Detect which cell encompasses the target text, then output its (x, y) center coordinate. 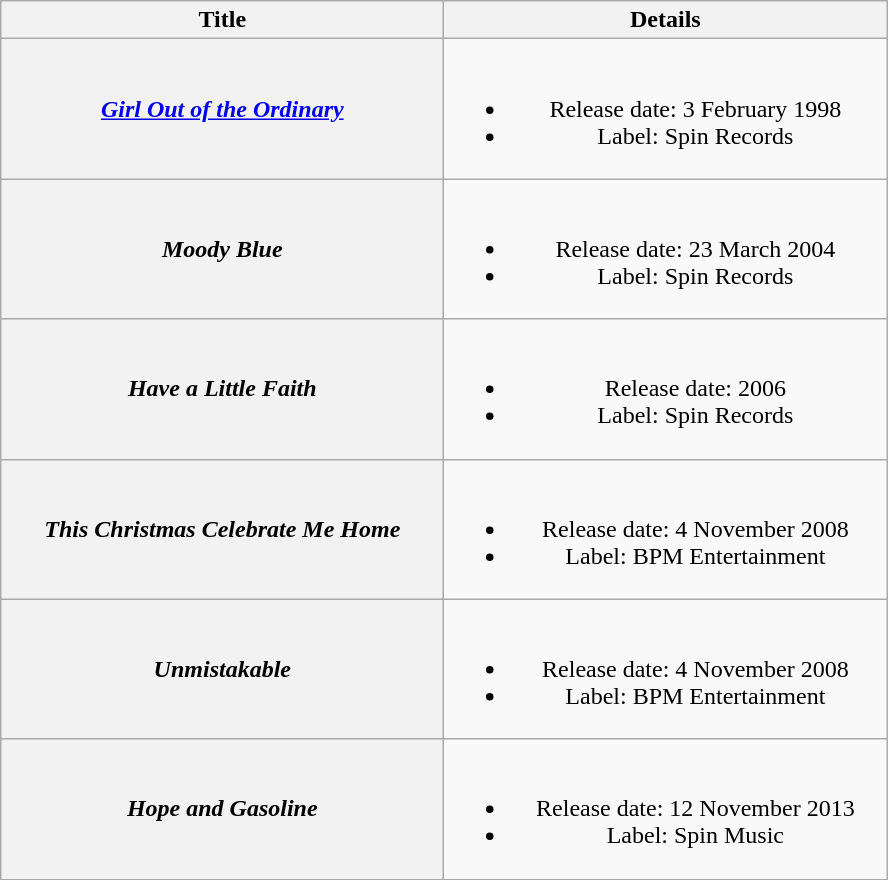
Girl Out of the Ordinary (222, 109)
Title (222, 20)
Moody Blue (222, 249)
This Christmas Celebrate Me Home (222, 529)
Details (666, 20)
Release date: 2006Label: Spin Records (666, 389)
Have a Little Faith (222, 389)
Release date: 23 March 2004Label: Spin Records (666, 249)
Release date: 3 February 1998Label: Spin Records (666, 109)
Unmistakable (222, 669)
Hope and Gasoline (222, 809)
Release date: 12 November 2013Label: Spin Music (666, 809)
